Determine the [x, y] coordinate at the center of the cell enclosing the given text.  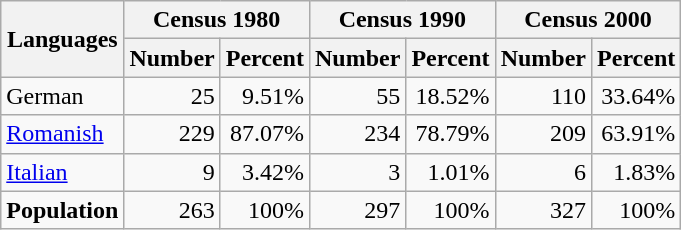
110 [543, 96]
Languages [62, 39]
229 [172, 134]
263 [172, 210]
1.01% [450, 172]
18.52% [450, 96]
1.83% [636, 172]
3.42% [264, 172]
German [62, 96]
Population [62, 210]
9 [172, 172]
209 [543, 134]
Census 1990 [402, 20]
33.64% [636, 96]
78.79% [450, 134]
234 [357, 134]
297 [357, 210]
25 [172, 96]
63.91% [636, 134]
87.07% [264, 134]
3 [357, 172]
Italian [62, 172]
55 [357, 96]
Census 2000 [588, 20]
Census 1980 [217, 20]
9.51% [264, 96]
Romanish [62, 134]
6 [543, 172]
327 [543, 210]
